Output the (x, y) coordinate of the center of the cell containing the given text.  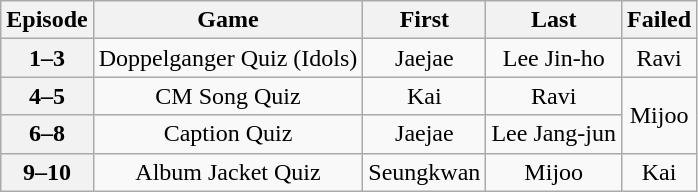
9–10 (47, 172)
Last (554, 20)
Lee Jang-jun (554, 134)
Seungkwan (424, 172)
Caption Quiz (228, 134)
Episode (47, 20)
First (424, 20)
CM Song Quiz (228, 96)
Game (228, 20)
6–8 (47, 134)
4–5 (47, 96)
Album Jacket Quiz (228, 172)
Failed (660, 20)
1–3 (47, 58)
Doppelganger Quiz (Idols) (228, 58)
Lee Jin-ho (554, 58)
